Capture the cell that displays the provided text and extract its (x, y) central coordinate. 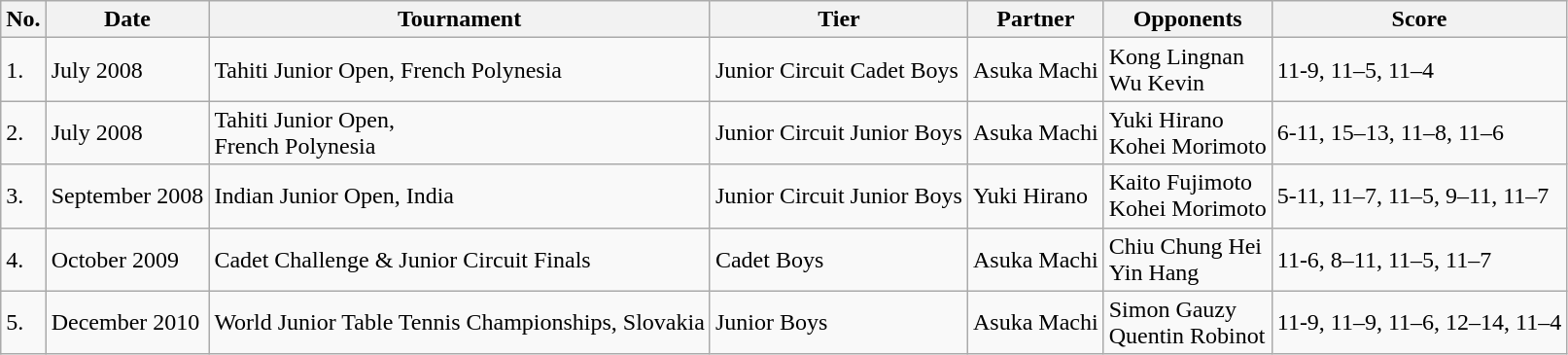
Cadet Challenge & Junior Circuit Finals (460, 259)
Junior Boys (838, 323)
Date (127, 19)
6-11, 15–13, 11–8, 11–6 (1419, 132)
Partner (1035, 19)
5. (23, 323)
No. (23, 19)
Indian Junior Open, India (460, 196)
11-6, 8–11, 11–5, 11–7 (1419, 259)
1. (23, 70)
Chiu Chung Hei Yin Hang (1188, 259)
Simon Gauzy Quentin Robinot (1188, 323)
Cadet Boys (838, 259)
Tahiti Junior Open,French Polynesia (460, 132)
2. (23, 132)
5-11, 11–7, 11–5, 9–11, 11–7 (1419, 196)
December 2010 (127, 323)
Opponents (1188, 19)
Junior Circuit Cadet Boys (838, 70)
October 2009 (127, 259)
Yuki Hirano Kohei Morimoto (1188, 132)
11-9, 11–5, 11–4 (1419, 70)
Kong Lingnan Wu Kevin (1188, 70)
11-9, 11–9, 11–6, 12–14, 11–4 (1419, 323)
September 2008 (127, 196)
Yuki Hirano (1035, 196)
Tournament (460, 19)
World Junior Table Tennis Championships, Slovakia (460, 323)
Tier (838, 19)
4. (23, 259)
Score (1419, 19)
3. (23, 196)
Kaito Fujimoto Kohei Morimoto (1188, 196)
Tahiti Junior Open, French Polynesia (460, 70)
